Detect which cell encompasses the target text, then output its [X, Y] center coordinate. 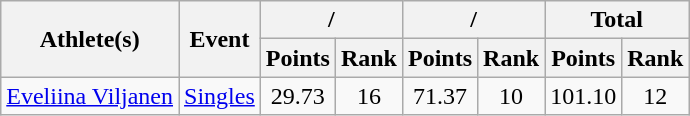
12 [656, 96]
16 [368, 96]
Singles [220, 96]
Total [617, 20]
29.73 [298, 96]
71.37 [440, 96]
Event [220, 39]
10 [512, 96]
Athlete(s) [90, 39]
Eveliina Viljanen [90, 96]
101.10 [584, 96]
